Detect which cell encompasses the target text, then output its [X, Y] center coordinate. 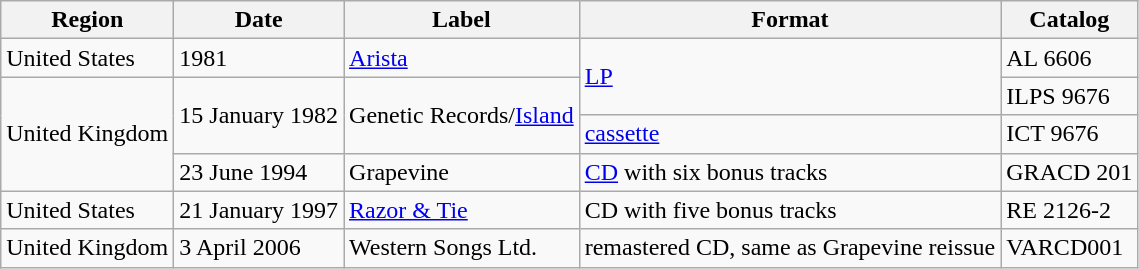
23 June 1994 [259, 172]
VARCD001 [1070, 248]
3 April 2006 [259, 248]
15 January 1982 [259, 115]
ILPS 9676 [1070, 96]
Genetic Records/Island [462, 115]
Arista [462, 58]
Date [259, 20]
CD with six bonus tracks [790, 172]
LP [790, 77]
AL 6606 [1070, 58]
Region [88, 20]
1981 [259, 58]
Catalog [1070, 20]
Razor & Tie [462, 210]
Format [790, 20]
cassette [790, 134]
CD with five bonus tracks [790, 210]
ICT 9676 [1070, 134]
remastered CD, same as Grapevine reissue [790, 248]
GRACD 201 [1070, 172]
RE 2126-2 [1070, 210]
21 January 1997 [259, 210]
Western Songs Ltd. [462, 248]
Label [462, 20]
Grapevine [462, 172]
